Provide the [x, y] coordinate of the cell's center where the given text is located.  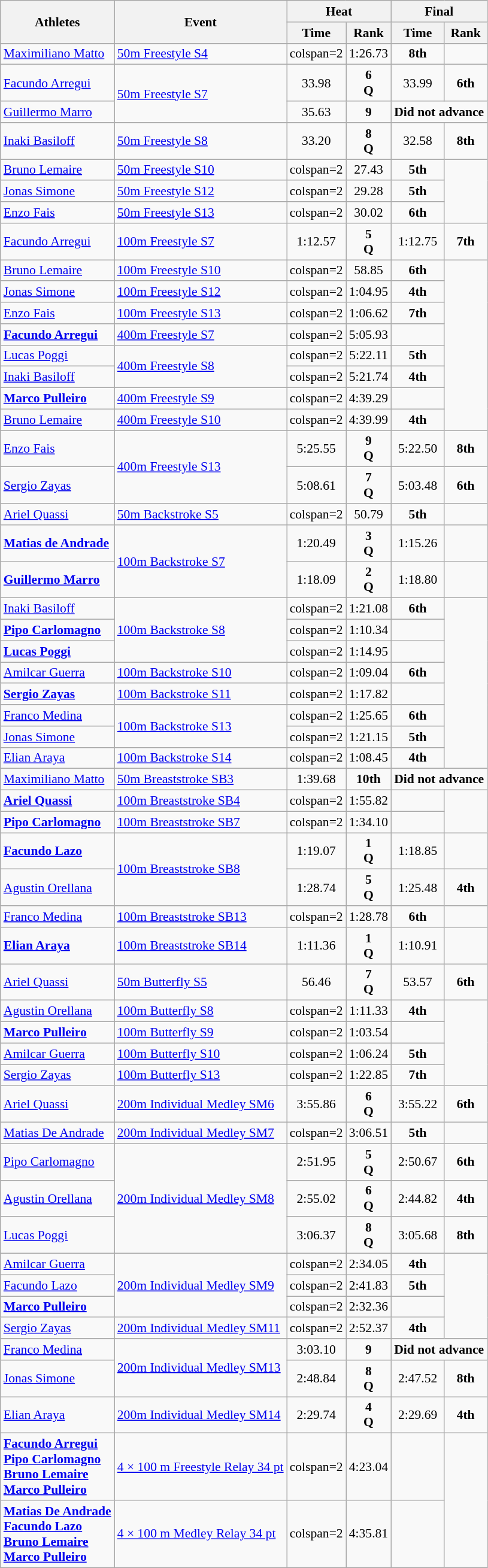
Matias De AndradeFacundo LazoBruno LemaireMarco Pulleiro [57, 1534]
2:41.83 [369, 1285]
Matias de Andrade [57, 544]
1:12.75 [418, 242]
200m Individual Medley SM7 [201, 1133]
3:55.86 [316, 1104]
58.85 [369, 271]
1:12.57 [316, 242]
100m Freestyle S13 [201, 313]
100m Freestyle S12 [201, 292]
2:47.52 [418, 1378]
50m Freestyle S12 [201, 192]
2:29.74 [316, 1415]
3:06.37 [316, 1236]
29.28 [369, 192]
100m Backstroke S10 [201, 673]
4Q [369, 1415]
53.57 [418, 982]
1:28.78 [369, 917]
100m Backstroke S8 [201, 630]
5:22.50 [418, 449]
100m Breaststroke SB4 [201, 801]
50m Butterfly S5 [201, 982]
1:17.82 [369, 694]
1:28.74 [316, 887]
1:39.68 [316, 780]
1:03.54 [369, 1033]
100m Breaststroke SB14 [201, 946]
1:15.26 [418, 544]
1:25.48 [418, 887]
9Q [369, 449]
200m Individual Medley SM9 [201, 1286]
1:26.73 [369, 54]
4:35.81 [369, 1534]
400m Freestyle S10 [201, 420]
200m Individual Medley SM8 [201, 1199]
10th [369, 780]
3:03.10 [316, 1349]
2Q [369, 580]
3:55.22 [418, 1104]
2:29.69 [418, 1415]
1:22.85 [369, 1075]
32.58 [418, 141]
3:05.68 [418, 1236]
100m Backstroke S14 [201, 758]
1:11.36 [316, 946]
2:52.37 [369, 1329]
400m Freestyle S7 [201, 335]
100m Butterfly S13 [201, 1075]
1:18.09 [316, 580]
4:39.29 [369, 399]
1:06.24 [369, 1054]
100m Breaststroke SB7 [201, 822]
100m Butterfly S9 [201, 1033]
2:32.36 [369, 1307]
100m Backstroke S7 [201, 562]
2:55.02 [316, 1199]
33.99 [418, 83]
1:14.95 [369, 651]
100m Backstroke S11 [201, 694]
Athletes [57, 22]
4 × 100 m Medley Relay 34 pt [201, 1534]
4 × 100 m Freestyle Relay 34 pt [201, 1467]
Event [201, 22]
1:21.08 [369, 609]
400m Freestyle S13 [201, 467]
Final [439, 11]
100m Breaststroke SB13 [201, 917]
200m Individual Medley SM11 [201, 1329]
200m Individual Medley SM14 [201, 1415]
27.43 [369, 170]
100m Butterfly S8 [201, 1011]
4:23.04 [369, 1467]
30.02 [369, 213]
50m Backstroke S5 [201, 514]
2:48.84 [316, 1378]
1:55.82 [369, 801]
33.20 [316, 141]
1:34.10 [369, 822]
1:20.49 [316, 544]
200m Individual Medley SM13 [201, 1367]
Facundo ArreguiPipo CarlomagnoBruno LemaireMarco Pulleiro [57, 1467]
1:08.45 [369, 758]
100m Freestyle S10 [201, 271]
50m Freestyle S8 [201, 141]
1:21.15 [369, 737]
33.98 [316, 83]
2:51.95 [316, 1161]
1:19.07 [316, 851]
50m Breaststroke SB3 [201, 780]
50.79 [369, 514]
50m Freestyle S10 [201, 170]
1:04.95 [369, 292]
100m Backstroke S13 [201, 726]
1:09.04 [369, 673]
2:50.67 [418, 1161]
50m Freestyle S4 [201, 54]
200m Individual Medley SM6 [201, 1104]
4:39.99 [369, 420]
5:21.74 [369, 377]
1:18.85 [418, 851]
100m Freestyle S7 [201, 242]
1:10.91 [418, 946]
2:44.82 [418, 1199]
400m Freestyle S9 [201, 399]
35.63 [316, 112]
1:11.33 [369, 1011]
50m Freestyle S7 [201, 93]
56.46 [316, 982]
5:08.61 [316, 485]
5:25.55 [316, 449]
1:10.34 [369, 630]
400m Freestyle S8 [201, 366]
100m Butterfly S10 [201, 1054]
3:06.51 [369, 1133]
1:18.80 [418, 580]
5:22.11 [369, 356]
100m Breaststroke SB8 [201, 869]
5:03.48 [418, 485]
Heat [339, 11]
2:34.05 [369, 1264]
Matias De Andrade [57, 1133]
50m Freestyle S13 [201, 213]
1:25.65 [369, 715]
5:05.93 [369, 335]
3Q [369, 544]
1:06.62 [369, 313]
